Locate the cell with the specified text and output its [x, y] center coordinate. 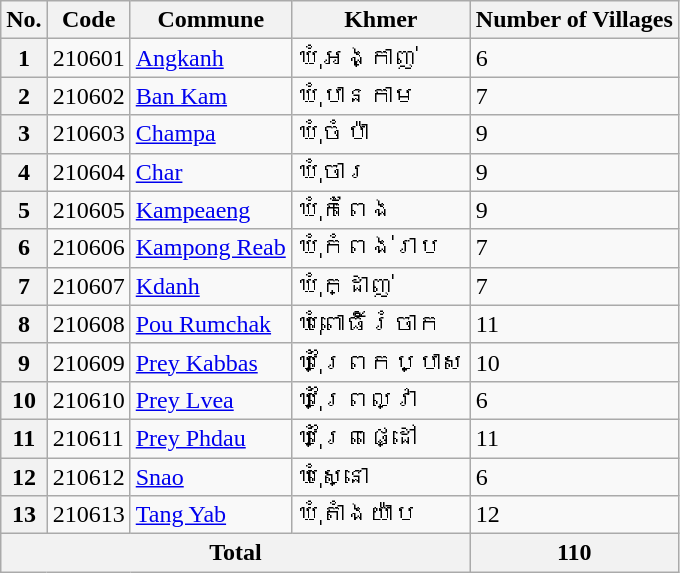
Prey Kabbas [210, 362]
ឃុំព្រៃកប្បាស [380, 362]
ឃុំក្ដាញ់ [380, 286]
ឃុំស្នោ [380, 477]
210607 [88, 286]
ឃុំកំពង់រាប [380, 248]
210606 [88, 248]
Prey Lvea [210, 400]
210605 [88, 210]
210613 [88, 515]
210609 [88, 362]
Total [236, 553]
ឃុំព្រៃផ្ដៅ [380, 438]
ឃុំអង្កាញ់ [380, 58]
Tang Yab [210, 515]
Snao [210, 477]
Angkanh [210, 58]
4 [24, 172]
Commune [210, 20]
ឃុំកំពែង [380, 210]
210601 [88, 58]
Number of Villages [574, 20]
210610 [88, 400]
Khmer [380, 20]
210611 [88, 438]
Char [210, 172]
ឃុំបានកាម [380, 96]
No. [24, 20]
Champa [210, 134]
13 [24, 515]
ឃុំតាំងយ៉ាប [380, 515]
1 [24, 58]
ឃុំព្រៃល្វា [380, 400]
210608 [88, 324]
110 [574, 553]
3 [24, 134]
2 [24, 96]
210602 [88, 96]
ឃុំចំប៉ា [380, 134]
Kdanh [210, 286]
Code [88, 20]
210604 [88, 172]
Ban Kam [210, 96]
210612 [88, 477]
ឃុំចារ [380, 172]
Kampeaeng [210, 210]
Pou Rumchak [210, 324]
Kampong Reab [210, 248]
ឃុំពោធិ៍រំចាក [380, 324]
210603 [88, 134]
Prey Phdau [210, 438]
8 [24, 324]
5 [24, 210]
